Search for the cell housing the specified text and yield its (X, Y) center coordinate. 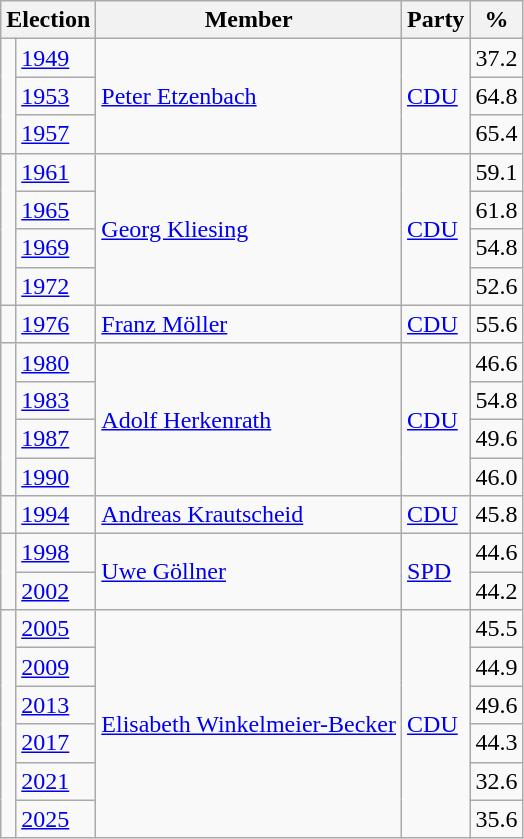
44.6 (496, 553)
1957 (56, 134)
44.2 (496, 591)
Election (48, 20)
1961 (56, 172)
1976 (56, 324)
65.4 (496, 134)
Elisabeth Winkelmeier-Becker (249, 724)
1953 (56, 96)
32.6 (496, 781)
45.8 (496, 515)
45.5 (496, 629)
46.0 (496, 477)
Member (249, 20)
1965 (56, 210)
Party (436, 20)
1990 (56, 477)
2002 (56, 591)
Uwe Göllner (249, 572)
2009 (56, 667)
Georg Kliesing (249, 229)
44.9 (496, 667)
2013 (56, 705)
52.6 (496, 286)
1994 (56, 515)
2005 (56, 629)
1969 (56, 248)
SPD (436, 572)
2025 (56, 819)
Peter Etzenbach (249, 96)
59.1 (496, 172)
1987 (56, 438)
1983 (56, 400)
46.6 (496, 362)
1949 (56, 58)
2021 (56, 781)
% (496, 20)
61.8 (496, 210)
1998 (56, 553)
35.6 (496, 819)
Adolf Herkenrath (249, 419)
44.3 (496, 743)
1980 (56, 362)
2017 (56, 743)
55.6 (496, 324)
64.8 (496, 96)
1972 (56, 286)
37.2 (496, 58)
Franz Möller (249, 324)
Andreas Krautscheid (249, 515)
